Output the [x, y] coordinate of the center of the cell containing the given text.  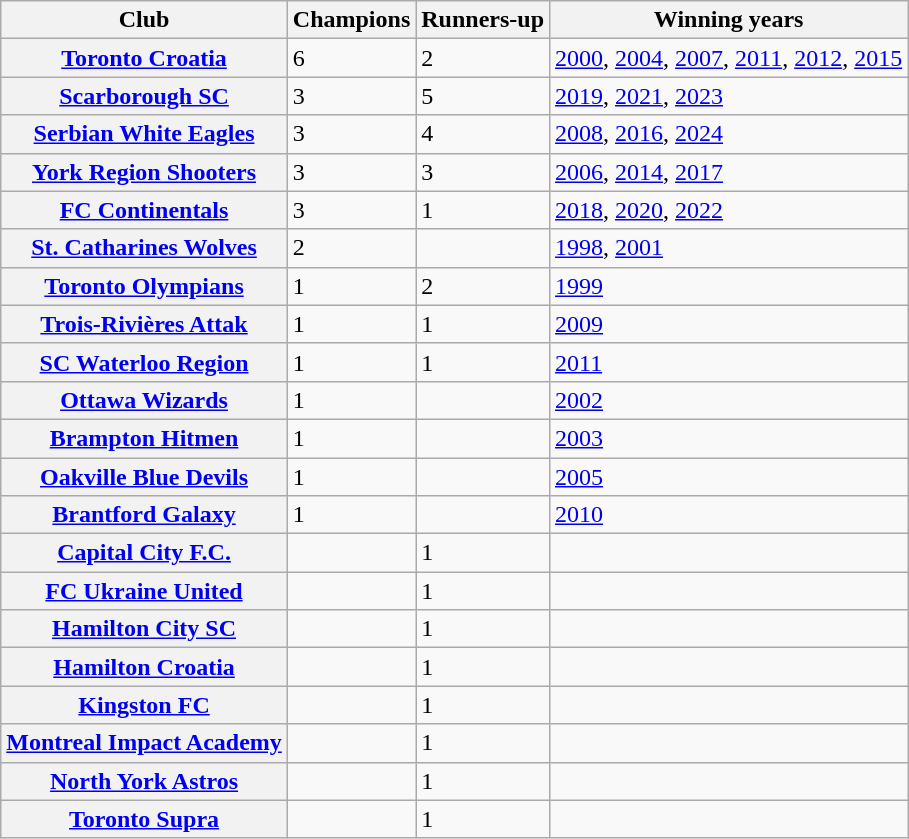
FC Ukraine United [144, 591]
Runners-up [483, 20]
6 [351, 58]
Brampton Hitmen [144, 438]
4 [483, 134]
St. Catharines Wolves [144, 248]
2011 [729, 362]
Hamilton Croatia [144, 667]
1998, 2001 [729, 248]
2009 [729, 324]
Hamilton City SC [144, 629]
1999 [729, 286]
Toronto Croatia [144, 58]
2000, 2004, 2007, 2011, 2012, 2015 [729, 58]
2003 [729, 438]
North York Astros [144, 781]
Toronto Olympians [144, 286]
Capital City F.C. [144, 553]
2019, 2021, 2023 [729, 96]
2005 [729, 477]
2002 [729, 400]
2006, 2014, 2017 [729, 172]
Club [144, 20]
Trois-Rivières Attak [144, 324]
5 [483, 96]
2008, 2016, 2024 [729, 134]
2018, 2020, 2022 [729, 210]
Ottawa Wizards [144, 400]
Champions [351, 20]
Kingston FC [144, 705]
Scarborough SC [144, 96]
Winning years [729, 20]
Oakville Blue Devils [144, 477]
2010 [729, 515]
Serbian White Eagles [144, 134]
Toronto Supra [144, 819]
Brantford Galaxy [144, 515]
SC Waterloo Region [144, 362]
Montreal Impact Academy [144, 743]
York Region Shooters [144, 172]
FC Continentals [144, 210]
